Extract the (X, Y) coordinate from the center of the cell holding the provided text.  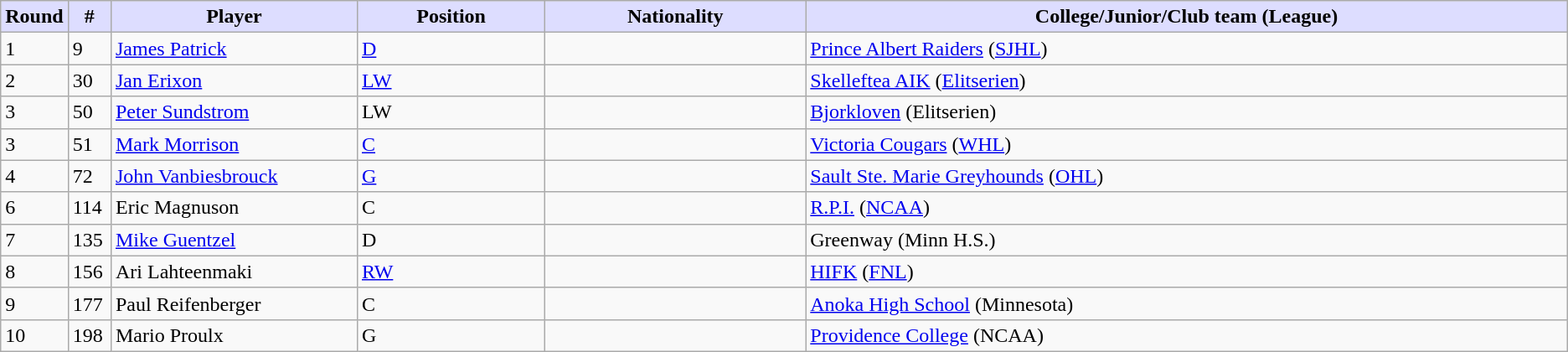
50 (89, 112)
72 (89, 176)
Eric Magnuson (234, 208)
Peter Sundstrom (234, 112)
7 (34, 240)
51 (89, 144)
156 (89, 272)
Greenway (Minn H.S.) (1186, 240)
HIFK (FNL) (1186, 272)
Anoka High School (Minnesota) (1186, 303)
8 (34, 272)
135 (89, 240)
Mario Proulx (234, 335)
Nationality (675, 17)
Mark Morrison (234, 144)
4 (34, 176)
Player (234, 17)
10 (34, 335)
Prince Albert Raiders (SJHL) (1186, 49)
30 (89, 80)
177 (89, 303)
R.P.I. (NCAA) (1186, 208)
James Patrick (234, 49)
2 (34, 80)
RW (451, 272)
Round (34, 17)
Mike Guentzel (234, 240)
College/Junior/Club team (League) (1186, 17)
Victoria Cougars (WHL) (1186, 144)
John Vanbiesbrouck (234, 176)
# (89, 17)
Paul Reifenberger (234, 303)
Ari Lahteenmaki (234, 272)
Sault Ste. Marie Greyhounds (OHL) (1186, 176)
6 (34, 208)
198 (89, 335)
114 (89, 208)
Providence College (NCAA) (1186, 335)
Skelleftea AIK (Elitserien) (1186, 80)
Position (451, 17)
1 (34, 49)
Jan Erixon (234, 80)
Bjorkloven (Elitserien) (1186, 112)
